Pinpoint the cell where the given text exists, returning its [X, Y] midpoint coordinate. 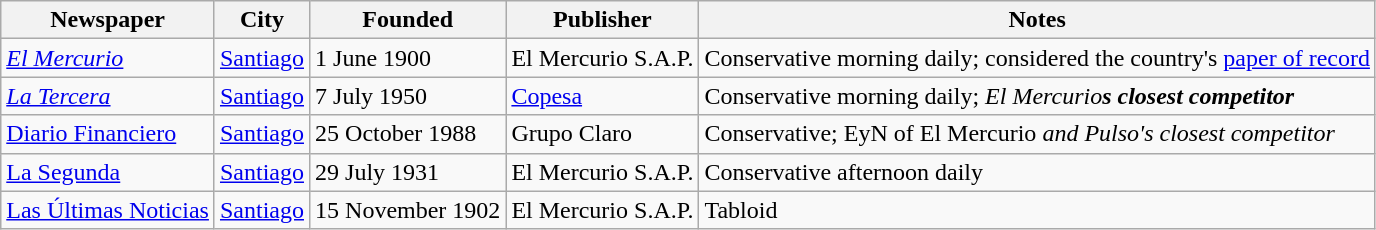
Tabloid [1038, 210]
Conservative; EyN of El Mercurio and Pulso's closest competitor [1038, 134]
City [262, 20]
Diario Financiero [108, 134]
Notes [1038, 20]
25 October 1988 [408, 134]
La Segunda [108, 172]
Publisher [602, 20]
1 June 1900 [408, 58]
29 July 1931 [408, 172]
Grupo Claro [602, 134]
Conservative morning daily; El Mercurios closest competitor [1038, 96]
15 November 1902 [408, 210]
Newspaper [108, 20]
La Tercera [108, 96]
Conservative morning daily; considered the country's paper of record [1038, 58]
El Mercurio [108, 58]
Las Últimas Noticias [108, 210]
Founded [408, 20]
Conservative afternoon daily [1038, 172]
7 July 1950 [408, 96]
Copesa [602, 96]
